Determine the [X, Y] coordinate at the center of the cell enclosing the given text.  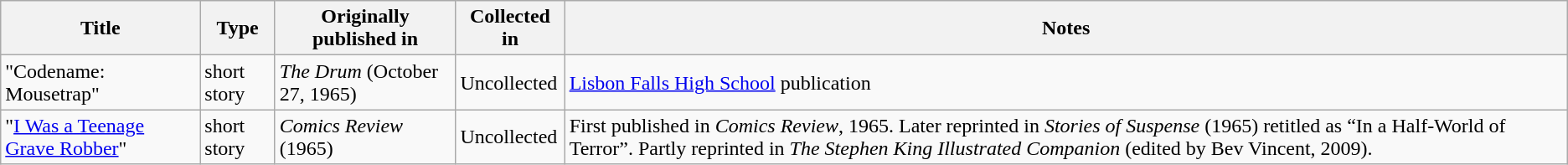
"I Was a Teenage Grave Robber" [101, 137]
Lisbon Falls High School publication [1065, 82]
Type [238, 28]
Comics Review (1965) [365, 137]
Title [101, 28]
The Drum (October 27, 1965) [365, 82]
Notes [1065, 28]
Originally published in [365, 28]
Collected in [510, 28]
"Codename: Mousetrap" [101, 82]
